Search for the cell housing the specified text and yield its (X, Y) center coordinate. 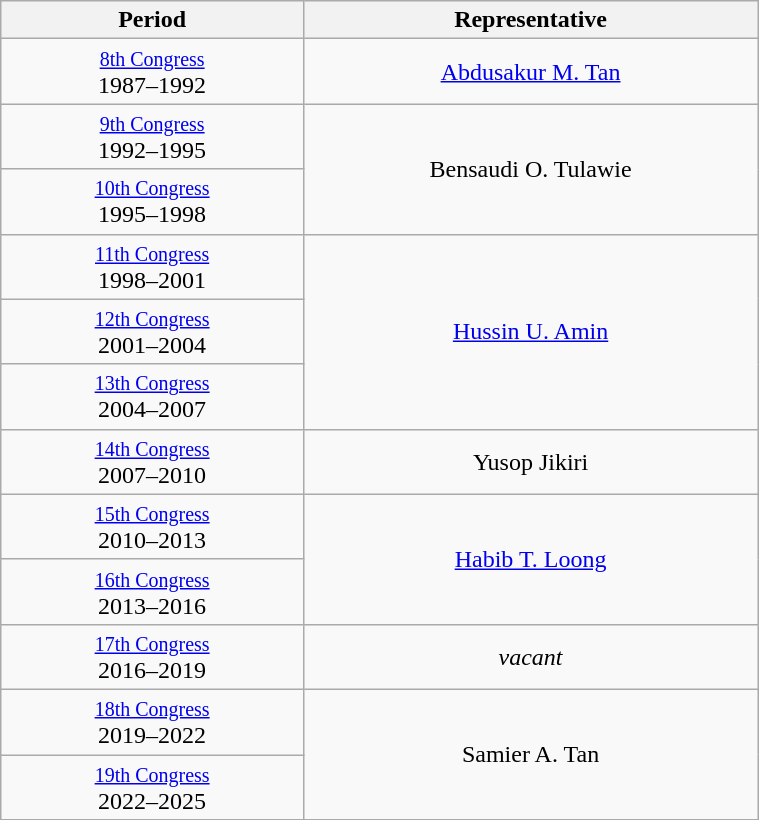
Period (152, 20)
Habib T. Loong (530, 559)
12th Congress2001–2004 (152, 332)
Hussin U. Amin (530, 332)
16th Congress2013–2016 (152, 592)
vacant (530, 656)
Abdusakur M. Tan (530, 72)
Samier A. Tan (530, 754)
11th Congress1998–2001 (152, 266)
8th Congress1987–1992 (152, 72)
13th Congress2004–2007 (152, 396)
Representative (530, 20)
15th Congress2010–2013 (152, 526)
17th Congress2016–2019 (152, 656)
Yusop Jikiri (530, 462)
14th Congress2007–2010 (152, 462)
9th Congress1992–1995 (152, 136)
18th Congress2019–2022 (152, 722)
19th Congress2022–2025 (152, 786)
Bensaudi O. Tulawie (530, 169)
10th Congress1995–1998 (152, 202)
